Search for the cell housing the specified text and yield its (x, y) center coordinate. 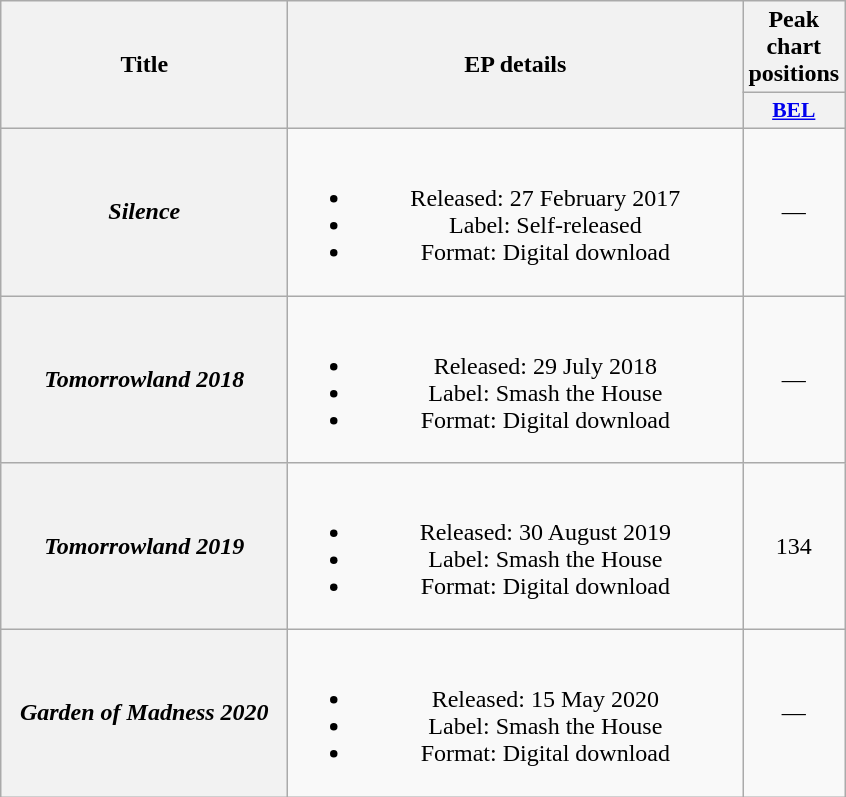
Title (144, 65)
BEL (794, 111)
Silence (144, 212)
Released: 27 February 2017Label: Self-releasedFormat: Digital download (516, 212)
Garden of Madness 2020 (144, 714)
Peak chart positions (794, 47)
EP details (516, 65)
Released: 29 July 2018Label: Smash the HouseFormat: Digital download (516, 380)
Tomorrowland 2018 (144, 380)
134 (794, 546)
Released: 30 August 2019Label: Smash the HouseFormat: Digital download (516, 546)
Tomorrowland 2019 (144, 546)
Released: 15 May 2020Label: Smash the HouseFormat: Digital download (516, 714)
